Capture the cell that displays the provided text and extract its [x, y] central coordinate. 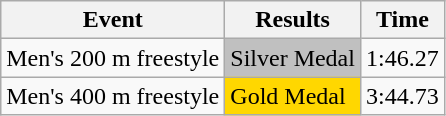
1:46.27 [402, 58]
Men's 400 m freestyle [113, 96]
Event [113, 20]
Gold Medal [293, 96]
Time [402, 20]
Men's 200 m freestyle [113, 58]
Silver Medal [293, 58]
3:44.73 [402, 96]
Results [293, 20]
